Pinpoint the cell where the given text exists, returning its (x, y) midpoint coordinate. 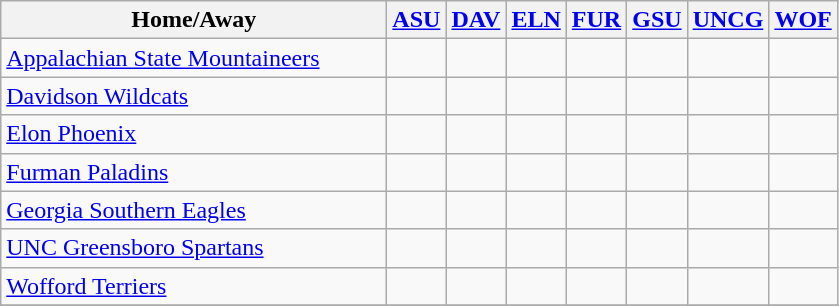
GSU (657, 20)
ASU (416, 20)
DAV (476, 20)
Wofford Terriers (194, 286)
WOF (803, 20)
Furman Paladins (194, 172)
Georgia Southern Eagles (194, 210)
Davidson Wildcats (194, 96)
UNCG (728, 20)
Elon Phoenix (194, 134)
UNC Greensboro Spartans (194, 248)
Appalachian State Mountaineers (194, 58)
ELN (536, 20)
Home/Away (194, 20)
FUR (596, 20)
